For the text-containing cell, return its midpoint in (x, y) coordinate format. 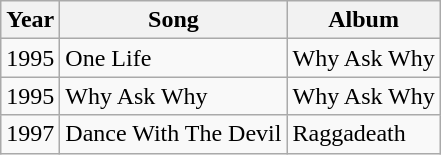
Song (174, 20)
Raggadeath (364, 134)
Dance With The Devil (174, 134)
Year (30, 20)
One Life (174, 58)
Album (364, 20)
1997 (30, 134)
